Output the [X, Y] coordinate of the center of the cell containing the given text.  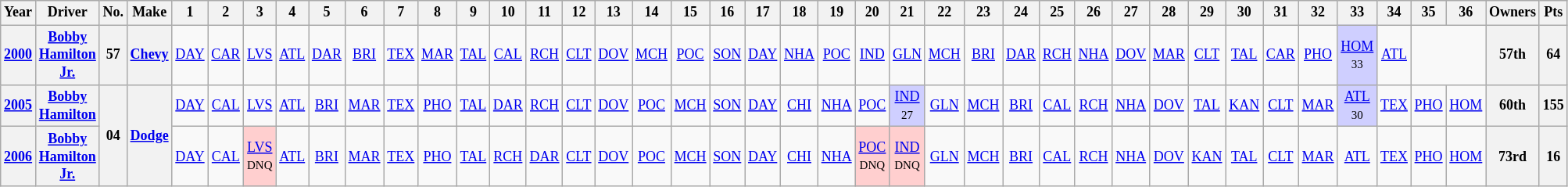
14 [652, 13]
36 [1466, 13]
Dodge [149, 135]
HOM33 [1357, 55]
25 [1057, 13]
Chevy [149, 55]
31 [1281, 13]
26 [1094, 13]
2006 [19, 156]
IND [872, 55]
IND27 [908, 106]
28 [1169, 13]
10 [508, 13]
Pts [1553, 13]
57 [113, 55]
2000 [19, 55]
Year [19, 13]
33 [1357, 13]
73rd [1513, 156]
Make [149, 13]
20 [872, 13]
3 [260, 13]
18 [800, 13]
INDDNQ [908, 156]
4 [292, 13]
Owners [1513, 13]
2005 [19, 106]
LVSDNQ [260, 156]
34 [1394, 13]
7 [401, 13]
2 [226, 13]
22 [944, 13]
57th [1513, 55]
27 [1131, 13]
ATL30 [1357, 106]
155 [1553, 106]
13 [614, 13]
6 [364, 13]
21 [908, 13]
Driver [67, 13]
64 [1553, 55]
23 [983, 13]
35 [1429, 13]
Bobby Hamilton [67, 106]
1 [190, 13]
24 [1021, 13]
9 [473, 13]
8 [438, 13]
17 [763, 13]
60th [1513, 106]
12 [578, 13]
29 [1207, 13]
5 [327, 13]
04 [113, 135]
32 [1318, 13]
11 [544, 13]
15 [690, 13]
POCDNQ [872, 156]
No. [113, 13]
19 [836, 13]
30 [1244, 13]
